Determine the [x, y] coordinate at the center of the cell enclosing the given text.  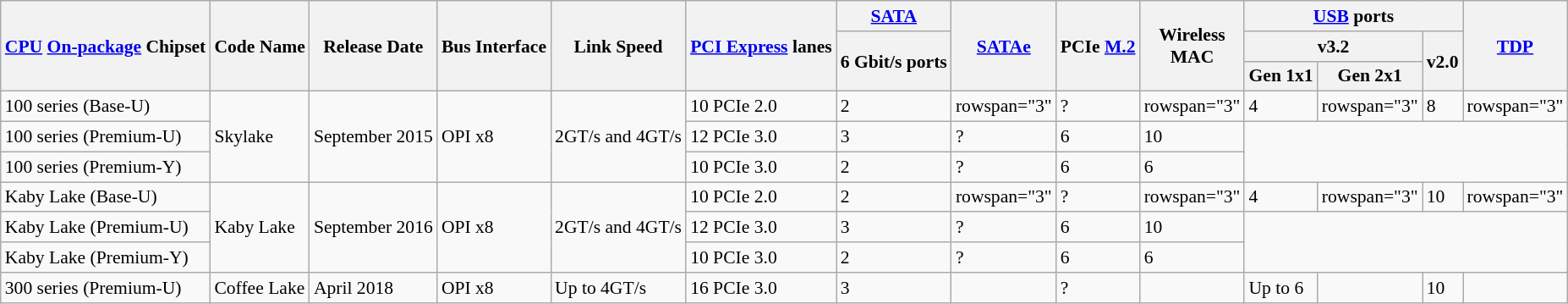
WirelessMAC [1192, 46]
Kaby Lake (Base-U) [106, 197]
Up to 6 [1280, 288]
6 Gbit/s ports [894, 61]
Bus Interface [494, 46]
100 series (Premium-U) [106, 137]
v3.2 [1333, 47]
USB ports [1353, 16]
Code Name [259, 46]
PCIe M.2 [1098, 46]
Skylake [259, 137]
September 2016 [374, 227]
16 PCIe 3.0 [761, 288]
Up to 4GT/s [618, 288]
September 2015 [374, 137]
100 series (Premium-Y) [106, 167]
v2.0 [1443, 61]
8 [1443, 107]
100 series (Base-U) [106, 107]
SATAe [1004, 46]
Release Date [374, 46]
TDP [1516, 46]
Kaby Lake [259, 227]
300 series (Premium-U) [106, 288]
SATA [894, 16]
CPU On-package Chipset [106, 46]
PCI Express lanes [761, 46]
Gen 2x1 [1370, 76]
Coffee Lake [259, 288]
Link Speed [618, 46]
Gen 1x1 [1280, 76]
April 2018 [374, 288]
Kaby Lake (Premium-Y) [106, 257]
Kaby Lake (Premium-U) [106, 228]
